Identify which cell holds the provided text, then report its (x, y) central coordinate. 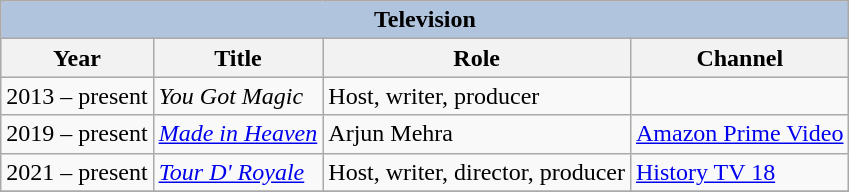
Channel (739, 58)
2021 – present (77, 172)
2013 – present (77, 96)
Tour D' Royale (238, 172)
You Got Magic (238, 96)
Host, writer, director, producer (477, 172)
History TV 18 (739, 172)
Host, writer, producer (477, 96)
Title (238, 58)
Made in Heaven (238, 134)
Role (477, 58)
Amazon Prime Video (739, 134)
2019 – present (77, 134)
Television (425, 20)
Arjun Mehra (477, 134)
Year (77, 58)
